Find where the given text appears and provide that cell's center as (X, Y) coordinate. 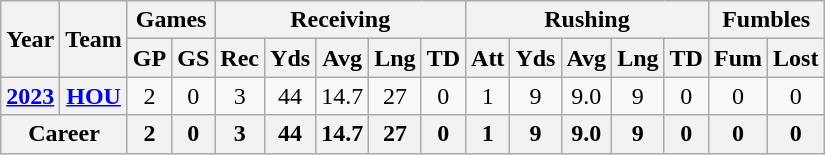
Receiving (340, 20)
Career (64, 134)
Rushing (588, 20)
Year (30, 39)
2023 (30, 96)
Rec (240, 58)
GS (194, 58)
Fumbles (766, 20)
Lost (796, 58)
HOU (94, 96)
Att (488, 58)
Games (170, 20)
GP (149, 58)
Fum (738, 58)
Team (94, 39)
